Return the [x, y] coordinate for the center point of the cell that contains the specified text.  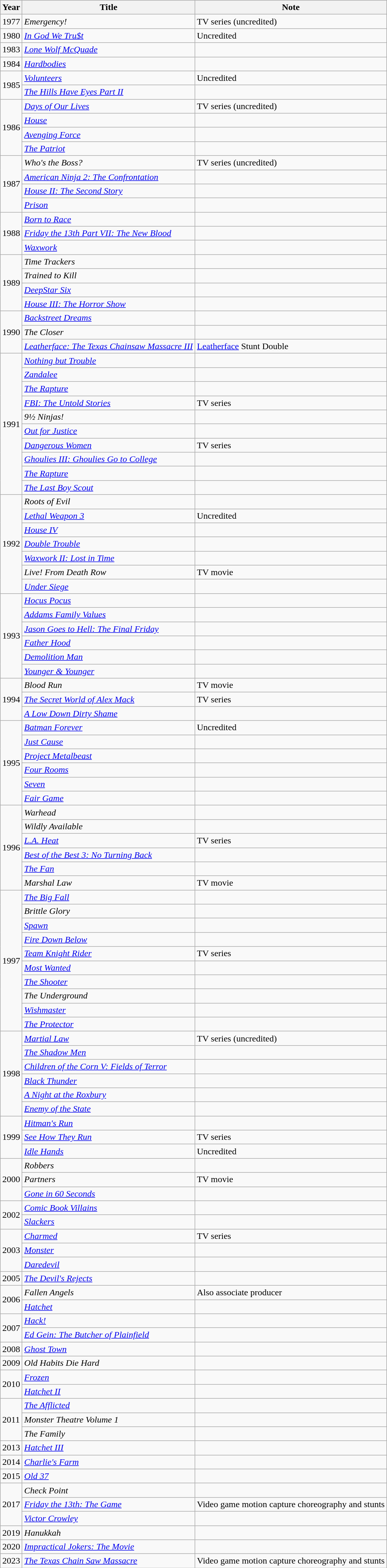
Leatherface: The Texas Chainsaw Massacre III [109, 346]
The Shadow Men [109, 1052]
1985 [11, 85]
Gone in 60 Seconds [109, 1194]
Father Hood [109, 643]
Hitman's Run [109, 1123]
Batman Forever [109, 728]
Year [11, 7]
2015 [11, 1476]
Who's the Boss? [109, 163]
A Low Down Dirty Shame [109, 714]
Avenging Force [109, 134]
Emergency! [109, 22]
Title [109, 7]
9½ Ninjas! [109, 417]
1988 [11, 233]
Monster [109, 1250]
Charmed [109, 1236]
Ed Gein: The Butcher of Plainfield [109, 1335]
Out for Justice [109, 431]
Born to Race [109, 219]
Zandalee [109, 374]
Also associate producer [291, 1292]
Marshal Law [109, 883]
Idle Hands [109, 1151]
Backstreet Dreams [109, 318]
Hardbodies [109, 64]
1998 [11, 1073]
American Ninja 2: The Confrontation [109, 177]
A Night at the Roxbury [109, 1095]
The Hills Have Eyes Part II [109, 92]
Wildly Available [109, 826]
1996 [11, 847]
Brittle Glory [109, 911]
1987 [11, 184]
2008 [11, 1349]
House [109, 120]
The Underground [109, 996]
1977 [11, 22]
The Closer [109, 332]
1980 [11, 36]
Seven [109, 784]
Hatchet III [109, 1448]
Demolition Man [109, 657]
Best of the Best 3: No Turning Back [109, 854]
The Texas Chain Saw Massacre [109, 1561]
Blood Run [109, 685]
DeepStar Six [109, 290]
Spawn [109, 925]
Impractical Jokers: The Movie [109, 1547]
Comic Book Villains [109, 1208]
Trained to Kill [109, 276]
Fair Game [109, 798]
2003 [11, 1250]
Time Trackers [109, 262]
1993 [11, 636]
The Devil's Rejects [109, 1278]
The Shooter [109, 982]
Waxwork II: Lost in Time [109, 558]
The Secret World of Alex Mack [109, 699]
Hocus Pocus [109, 600]
Dangerous Women [109, 445]
In God We Tru$t [109, 36]
Frozen [109, 1377]
2014 [11, 1462]
Friday the 13th: The Game [109, 1504]
2007 [11, 1328]
Nothing but Trouble [109, 360]
2006 [11, 1299]
Jason Goes to Hell: The Final Friday [109, 629]
Daredevil [109, 1264]
2000 [11, 1180]
Victor Crowley [109, 1518]
Check Point [109, 1490]
Monster Theatre Volume 1 [109, 1420]
1995 [11, 763]
Martial Law [109, 1038]
Ghoulies III: Ghoulies Go to College [109, 459]
Note [291, 7]
1997 [11, 961]
Days of Our Lives [109, 106]
1983 [11, 50]
Addams Family Values [109, 614]
Old Habits Die Hard [109, 1363]
Ghost Town [109, 1349]
1991 [11, 424]
Roots of Evil [109, 502]
2020 [11, 1547]
The Protector [109, 1024]
Waxwork [109, 247]
Four Rooms [109, 770]
Old 37 [109, 1476]
Just Cause [109, 742]
Double Trouble [109, 544]
Under Siege [109, 586]
The Afflicted [109, 1405]
1990 [11, 332]
House II: The Second Story [109, 191]
House III: The Horror Show [109, 304]
Hack! [109, 1321]
1986 [11, 127]
Younger & Younger [109, 671]
Wishmaster [109, 1010]
2002 [11, 1215]
The Fan [109, 869]
Warhead [109, 812]
Fire Down Below [109, 939]
2010 [11, 1384]
Lethal Weapon 3 [109, 516]
2017 [11, 1504]
Hatchet II [109, 1391]
The Family [109, 1434]
2023 [11, 1561]
Team Knight Rider [109, 954]
2009 [11, 1363]
Volunteers [109, 78]
1994 [11, 699]
2019 [11, 1533]
L.A. Heat [109, 840]
Robbers [109, 1165]
Most Wanted [109, 968]
Live! From Death Row [109, 572]
2011 [11, 1420]
Enemy of the State [109, 1109]
Black Thunder [109, 1081]
Charlie's Farm [109, 1462]
The Big Fall [109, 897]
1992 [11, 544]
Partners [109, 1180]
Children of the Corn V: Fields of Terror [109, 1066]
Leatherface Stunt Double [291, 346]
Hatchet [109, 1306]
2005 [11, 1278]
Prison [109, 205]
Slackers [109, 1222]
1984 [11, 64]
Hanukkah [109, 1533]
The Last Boy Scout [109, 488]
See How They Run [109, 1137]
The Patriot [109, 148]
1989 [11, 283]
House IV [109, 530]
1999 [11, 1137]
Lone Wolf McQuade [109, 50]
Project Metalbeast [109, 756]
2013 [11, 1448]
Friday the 13th Part VII: The New Blood [109, 233]
Fallen Angels [109, 1292]
FBI: The Untold Stories [109, 403]
